Pinpoint the cell where the given text exists, returning its (x, y) midpoint coordinate. 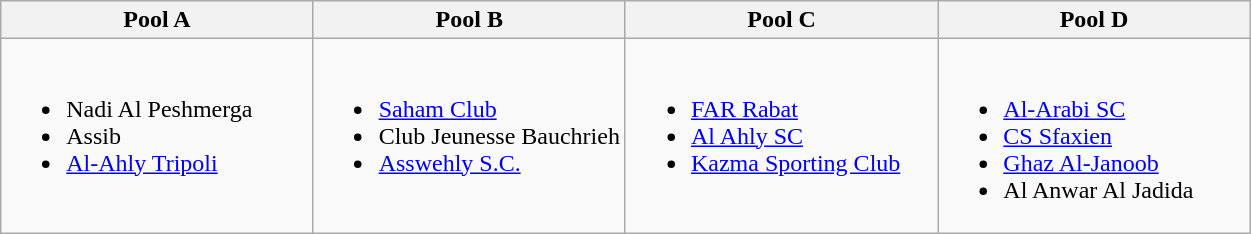
Nadi Al Peshmerga Assib Al-Ahly Tripoli (157, 136)
Pool B (469, 20)
Pool C (781, 20)
FAR Rabat Al Ahly SC Kazma Sporting Club (781, 136)
Pool D (1094, 20)
Saham Club Club Jeunesse Bauchrieh Asswehly S.C. (469, 136)
Pool A (157, 20)
Al-Arabi SC CS Sfaxien Ghaz Al-Janoob Al Anwar Al Jadida (1094, 136)
